Find where the given text appears and provide that cell's center as [x, y] coordinate. 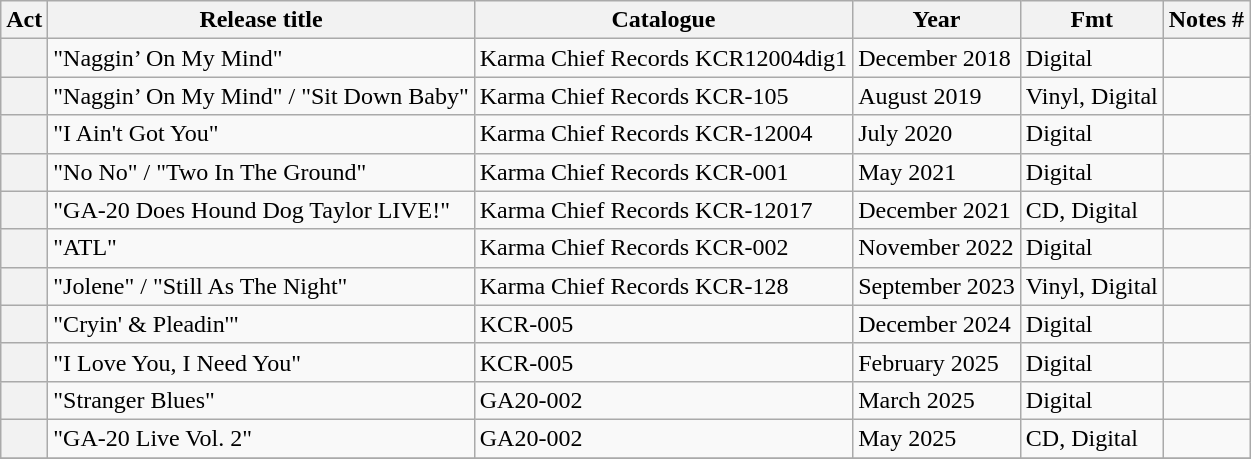
"GA-20 Live Vol. 2" [261, 438]
November 2022 [937, 248]
Year [937, 20]
Release title [261, 20]
"Naggin’ On My Mind" [261, 58]
"Jolene" / "Still As The Night" [261, 286]
Catalogue [663, 20]
"I Ain't Got You" [261, 134]
Fmt [1092, 20]
February 2025 [937, 362]
"Cryin' & Pleadin'" [261, 324]
"Naggin’ On My Mind" / "Sit Down Baby" [261, 96]
"ATL" [261, 248]
March 2025 [937, 400]
"No No" / "Two In The Ground" [261, 172]
May 2021 [937, 172]
Notes # [1206, 20]
Karma Chief Records KCR-12017 [663, 210]
"GA-20 Does Hound Dog Taylor LIVE!" [261, 210]
Karma Chief Records KCR-002 [663, 248]
"I Love You, I Need You" [261, 362]
December 2024 [937, 324]
Act [24, 20]
July 2020 [937, 134]
May 2025 [937, 438]
Karma Chief Records KCR-128 [663, 286]
Karma Chief Records KCR-12004 [663, 134]
Karma Chief Records KCR12004dig1 [663, 58]
Karma Chief Records KCR-001 [663, 172]
December 2021 [937, 210]
"Stranger Blues" [261, 400]
August 2019 [937, 96]
December 2018 [937, 58]
Karma Chief Records KCR-105 [663, 96]
September 2023 [937, 286]
